Return the [x, y] coordinate for the center point of the cell that contains the specified text.  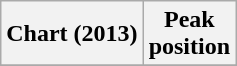
Chart (2013) [72, 34]
Peakposition [189, 34]
